Detect which cell encompasses the target text, then output its (x, y) center coordinate. 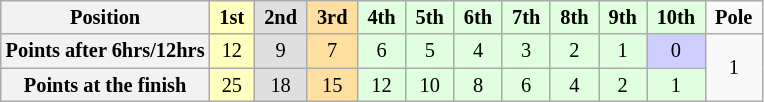
7 (332, 51)
8 (478, 85)
3rd (332, 17)
4th (381, 17)
3 (526, 51)
0 (676, 51)
2nd (280, 17)
9th (622, 17)
15 (332, 85)
7th (526, 17)
Pole (734, 17)
1st (232, 17)
10th (676, 17)
Points at the finish (106, 85)
25 (232, 85)
9 (280, 51)
10 (430, 85)
Position (106, 17)
8th (574, 17)
5 (430, 51)
Points after 6hrs/12hrs (106, 51)
6th (478, 17)
18 (280, 85)
5th (430, 17)
